From the cell containing the given text, extract its center point as [x, y] coordinate. 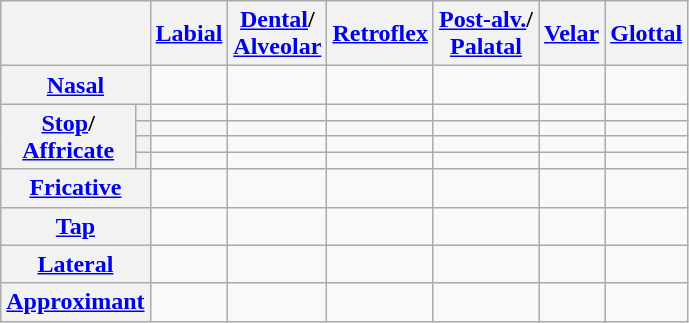
Tap [76, 226]
Dental/Alveolar [278, 34]
Stop/Affricate [68, 136]
Approximant [76, 302]
Nasal [76, 85]
Retroflex [380, 34]
Lateral [76, 264]
Fricative [76, 188]
Velar [572, 34]
Glottal [646, 34]
Labial [189, 34]
Post-alv./Palatal [486, 34]
